Output the [x, y] coordinate of the center of the cell containing the given text.  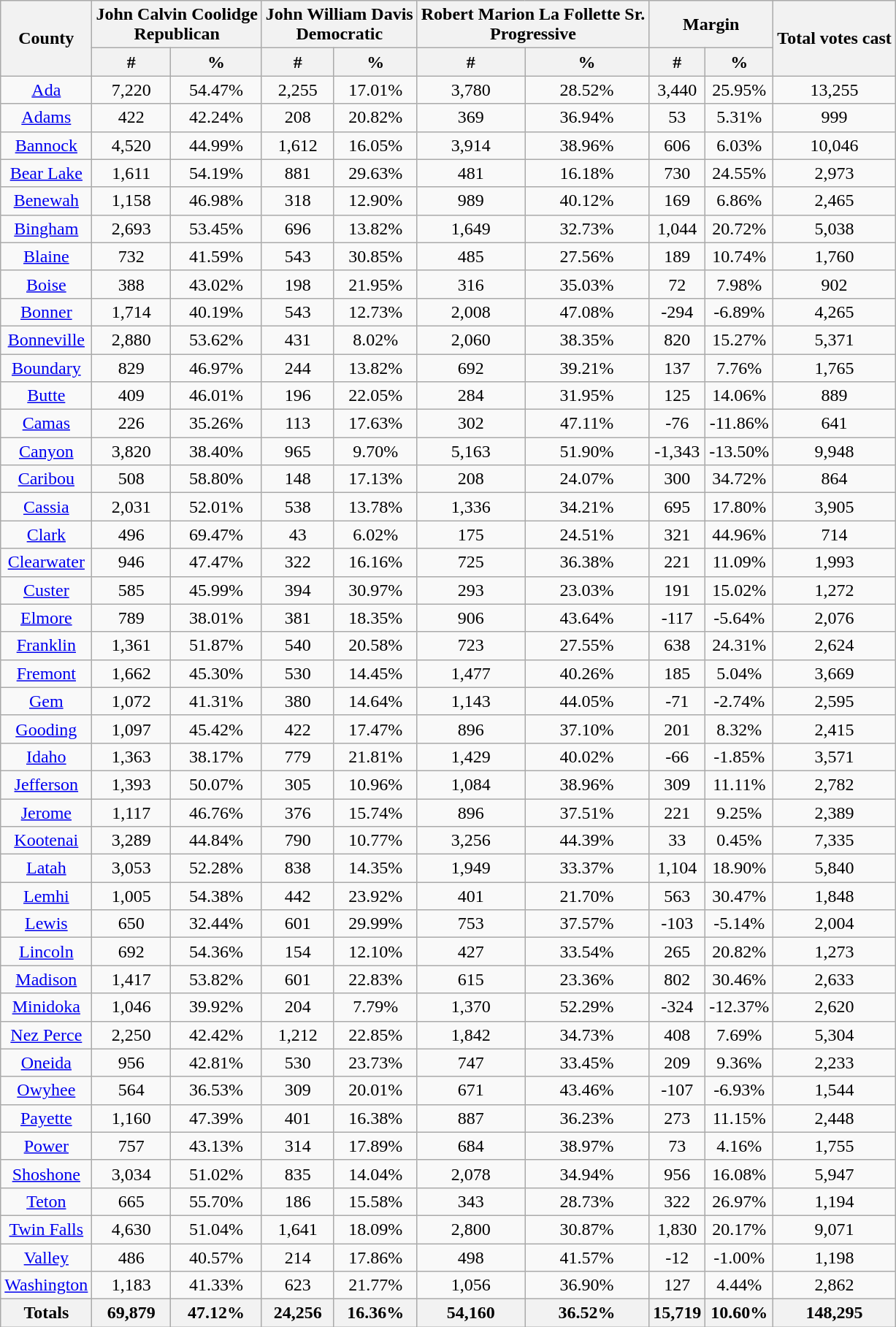
1,842 [470, 1035]
5,840 [835, 868]
41.57% [586, 1257]
10.77% [375, 841]
-5.14% [739, 924]
2,078 [470, 1174]
6.03% [739, 145]
Power [47, 1146]
John William DavisDemocratic [339, 25]
37.51% [586, 813]
53.45% [216, 229]
20.72% [739, 229]
4,630 [131, 1229]
73 [678, 1146]
38.97% [586, 1146]
1,714 [131, 312]
Oneida [47, 1063]
302 [470, 424]
-107 [678, 1090]
32.44% [216, 924]
7,335 [835, 841]
14.64% [375, 701]
-294 [678, 312]
829 [131, 367]
20.17% [739, 1229]
191 [678, 590]
Gem [47, 701]
Nez Perce [47, 1035]
15.27% [739, 340]
835 [298, 1174]
Canyon [47, 451]
28.73% [586, 1201]
16.18% [586, 173]
22.05% [375, 396]
44.84% [216, 841]
54.38% [216, 896]
Bonneville [47, 340]
Payette [47, 1118]
Lewis [47, 924]
-1.85% [739, 757]
747 [470, 1063]
-5.64% [739, 618]
1,417 [131, 979]
4,265 [835, 312]
820 [678, 340]
650 [131, 924]
2,595 [835, 701]
1,755 [835, 1146]
Idaho [47, 757]
52.28% [216, 868]
10.60% [739, 1313]
5,163 [470, 451]
Blaine [47, 256]
12.90% [375, 201]
52.29% [586, 1007]
5,947 [835, 1174]
Total votes cast [835, 38]
30.46% [739, 979]
394 [298, 590]
-103 [678, 924]
293 [470, 590]
44.99% [216, 145]
1,363 [131, 757]
43.46% [586, 1090]
51.02% [216, 1174]
13,255 [835, 90]
Valley [47, 1257]
889 [835, 396]
2,465 [835, 201]
20.01% [375, 1090]
Camas [47, 424]
43.02% [216, 284]
2,233 [835, 1063]
Gooding [47, 729]
9.36% [739, 1063]
41.33% [216, 1285]
34.94% [586, 1174]
-6.89% [739, 312]
585 [131, 590]
38.40% [216, 451]
54.19% [216, 173]
244 [298, 367]
4.44% [739, 1285]
8.32% [739, 729]
1,765 [835, 367]
Clark [47, 535]
665 [131, 1201]
789 [131, 618]
54,160 [470, 1313]
69,879 [131, 1313]
496 [131, 535]
3,289 [131, 841]
5.31% [739, 118]
40.26% [586, 673]
42.24% [216, 118]
Adams [47, 118]
12.10% [375, 952]
28.52% [586, 90]
Totals [47, 1313]
26.97% [739, 1201]
54.47% [216, 90]
17.47% [375, 729]
989 [470, 201]
47.47% [216, 562]
Bingham [47, 229]
Twin Falls [47, 1229]
16.38% [375, 1118]
Latah [47, 868]
County [47, 38]
40.57% [216, 1257]
779 [298, 757]
Kootenai [47, 841]
Boundary [47, 367]
-12.37% [739, 1007]
0.45% [739, 841]
Minidoka [47, 1007]
51.90% [586, 451]
376 [298, 813]
53 [678, 118]
887 [470, 1118]
24.51% [586, 535]
1,072 [131, 701]
Franklin [47, 646]
1,361 [131, 646]
-1.00% [739, 1257]
11.09% [739, 562]
17.86% [375, 1257]
1,160 [131, 1118]
2,076 [835, 618]
Bonner [47, 312]
1,429 [470, 757]
-76 [678, 424]
47.08% [586, 312]
30.47% [739, 896]
3,669 [835, 673]
380 [298, 701]
1,104 [678, 868]
34.72% [739, 479]
1,830 [678, 1229]
27.56% [586, 256]
24.07% [586, 479]
2,624 [835, 646]
198 [298, 284]
3,905 [835, 507]
1,612 [298, 145]
1,273 [835, 952]
154 [298, 952]
538 [298, 507]
3,820 [131, 451]
1,370 [470, 1007]
409 [131, 396]
196 [298, 396]
34.21% [586, 507]
16.16% [375, 562]
148 [298, 479]
226 [131, 424]
790 [298, 841]
6.86% [739, 201]
1,212 [298, 1035]
615 [470, 979]
2,800 [470, 1229]
Bannock [47, 145]
41.31% [216, 701]
9,071 [835, 1229]
209 [678, 1063]
2,415 [835, 729]
16.36% [375, 1313]
Owyhee [47, 1090]
21.81% [375, 757]
Benewah [47, 201]
15,719 [678, 1313]
2,250 [131, 1035]
1,649 [470, 229]
2,060 [470, 340]
563 [678, 896]
36.53% [216, 1090]
7.69% [739, 1035]
5,371 [835, 340]
9,948 [835, 451]
946 [131, 562]
33.37% [586, 868]
1,336 [470, 507]
42.81% [216, 1063]
47.11% [586, 424]
314 [298, 1146]
33 [678, 841]
2,973 [835, 173]
46.98% [216, 201]
30.97% [375, 590]
442 [298, 896]
Clearwater [47, 562]
1,393 [131, 784]
284 [470, 396]
41.59% [216, 256]
343 [470, 1201]
1,194 [835, 1201]
9.70% [375, 451]
481 [470, 173]
35.03% [586, 284]
4,520 [131, 145]
802 [678, 979]
23.92% [375, 896]
127 [678, 1285]
John Calvin CoolidgeRepublican [177, 25]
17.63% [375, 424]
17.80% [739, 507]
-13.50% [739, 451]
1,198 [835, 1257]
9.25% [739, 813]
12.73% [375, 312]
2,389 [835, 813]
17.89% [375, 1146]
1,183 [131, 1285]
36.38% [586, 562]
185 [678, 673]
Shoshone [47, 1174]
137 [678, 367]
47.12% [216, 1313]
21.95% [375, 284]
2,008 [470, 312]
Washington [47, 1285]
50.07% [216, 784]
17.13% [375, 479]
34.73% [586, 1035]
37.10% [586, 729]
564 [131, 1090]
25.95% [739, 90]
2,862 [835, 1285]
305 [298, 784]
46.97% [216, 367]
Custer [47, 590]
23.36% [586, 979]
1,949 [470, 868]
15.74% [375, 813]
757 [131, 1146]
369 [470, 118]
39.92% [216, 1007]
427 [470, 952]
316 [470, 284]
Margin [711, 25]
8.02% [375, 340]
273 [678, 1118]
2,693 [131, 229]
43.64% [586, 618]
671 [470, 1090]
-1,343 [678, 451]
201 [678, 729]
27.55% [586, 646]
1,641 [298, 1229]
22.85% [375, 1035]
1,046 [131, 1007]
13.78% [375, 507]
16.05% [375, 145]
2,880 [131, 340]
Elmore [47, 618]
2,255 [298, 90]
Jefferson [47, 784]
2,633 [835, 979]
30.87% [586, 1229]
Lemhi [47, 896]
965 [298, 451]
125 [678, 396]
1,993 [835, 562]
1,056 [470, 1285]
7.76% [739, 367]
51.04% [216, 1229]
300 [678, 479]
33.54% [586, 952]
3,914 [470, 145]
1,143 [470, 701]
44.39% [586, 841]
1,158 [131, 201]
999 [835, 118]
486 [131, 1257]
21.77% [375, 1285]
3,780 [470, 90]
52.01% [216, 507]
38.17% [216, 757]
51.87% [216, 646]
-6.93% [739, 1090]
638 [678, 646]
43.13% [216, 1146]
321 [678, 535]
31.95% [586, 396]
2,004 [835, 924]
2,448 [835, 1118]
684 [470, 1146]
10,046 [835, 145]
29.63% [375, 173]
33.45% [586, 1063]
18.35% [375, 618]
14.06% [739, 396]
606 [678, 145]
10.96% [375, 784]
38.01% [216, 618]
Lincoln [47, 952]
Bear Lake [47, 173]
17.01% [375, 90]
15.02% [739, 590]
69.47% [216, 535]
16.08% [739, 1174]
39.21% [586, 367]
36.23% [586, 1118]
265 [678, 952]
725 [470, 562]
408 [678, 1035]
35.26% [216, 424]
485 [470, 256]
1,477 [470, 673]
36.90% [586, 1285]
58.80% [216, 479]
3,440 [678, 90]
45.42% [216, 729]
7.98% [739, 284]
838 [298, 868]
730 [678, 173]
2,782 [835, 784]
906 [470, 618]
23.73% [375, 1063]
641 [835, 424]
623 [298, 1285]
2,031 [131, 507]
Ada [47, 90]
2,620 [835, 1007]
Cassia [47, 507]
381 [298, 618]
498 [470, 1257]
1,117 [131, 813]
21.70% [586, 896]
45.30% [216, 673]
1,272 [835, 590]
148,295 [835, 1313]
40.19% [216, 312]
175 [470, 535]
53.82% [216, 979]
Boise [47, 284]
37.57% [586, 924]
46.01% [216, 396]
1,097 [131, 729]
54.36% [216, 952]
Jerome [47, 813]
7.79% [375, 1007]
55.70% [216, 1201]
1,662 [131, 673]
318 [298, 201]
42.42% [216, 1035]
46.76% [216, 813]
-117 [678, 618]
47.39% [216, 1118]
-12 [678, 1257]
204 [298, 1007]
14.04% [375, 1174]
3,571 [835, 757]
72 [678, 284]
29.99% [375, 924]
1,005 [131, 896]
Butte [47, 396]
40.02% [586, 757]
Teton [47, 1201]
11.15% [739, 1118]
732 [131, 256]
189 [678, 256]
3,256 [470, 841]
3,053 [131, 868]
5.04% [739, 673]
696 [298, 229]
6.02% [375, 535]
45.99% [216, 590]
902 [835, 284]
36.94% [586, 118]
723 [470, 646]
20.58% [375, 646]
24.55% [739, 173]
24,256 [298, 1313]
431 [298, 340]
-71 [678, 701]
32.73% [586, 229]
1,611 [131, 173]
388 [131, 284]
44.96% [739, 535]
753 [470, 924]
4.16% [739, 1146]
30.85% [375, 256]
1,084 [470, 784]
18.09% [375, 1229]
1,044 [678, 229]
Madison [47, 979]
22.83% [375, 979]
5,038 [835, 229]
1,848 [835, 896]
881 [298, 173]
214 [298, 1257]
1,760 [835, 256]
14.35% [375, 868]
40.12% [586, 201]
44.05% [586, 701]
186 [298, 1201]
3,034 [131, 1174]
508 [131, 479]
Robert Marion La Follette Sr.Progressive [533, 25]
14.45% [375, 673]
15.58% [375, 1201]
Fremont [47, 673]
43 [298, 535]
-324 [678, 1007]
113 [298, 424]
38.35% [586, 340]
Caribou [47, 479]
864 [835, 479]
5,304 [835, 1035]
53.62% [216, 340]
540 [298, 646]
-11.86% [739, 424]
-2.74% [739, 701]
24.31% [739, 646]
11.11% [739, 784]
1,544 [835, 1090]
18.90% [739, 868]
695 [678, 507]
-66 [678, 757]
169 [678, 201]
10.74% [739, 256]
714 [835, 535]
23.03% [586, 590]
36.52% [586, 1313]
7,220 [131, 90]
